Determine the [x, y] coordinate at the center of the cell enclosing the given text.  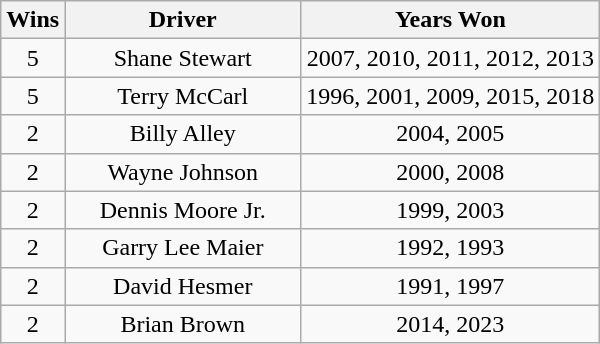
2014, 2023 [450, 324]
1992, 1993 [450, 248]
Garry Lee Maier [183, 248]
2000, 2008 [450, 172]
2004, 2005 [450, 134]
Wins [33, 20]
1996, 2001, 2009, 2015, 2018 [450, 96]
Billy Alley [183, 134]
David Hesmer [183, 286]
Dennis Moore Jr. [183, 210]
Wayne Johnson [183, 172]
Shane Stewart [183, 58]
1999, 2003 [450, 210]
2007, 2010, 2011, 2012, 2013 [450, 58]
Years Won [450, 20]
1991, 1997 [450, 286]
Terry McCarl [183, 96]
Driver [183, 20]
Brian Brown [183, 324]
